Provide the [x, y] coordinate of the cell's center where the given text is located.  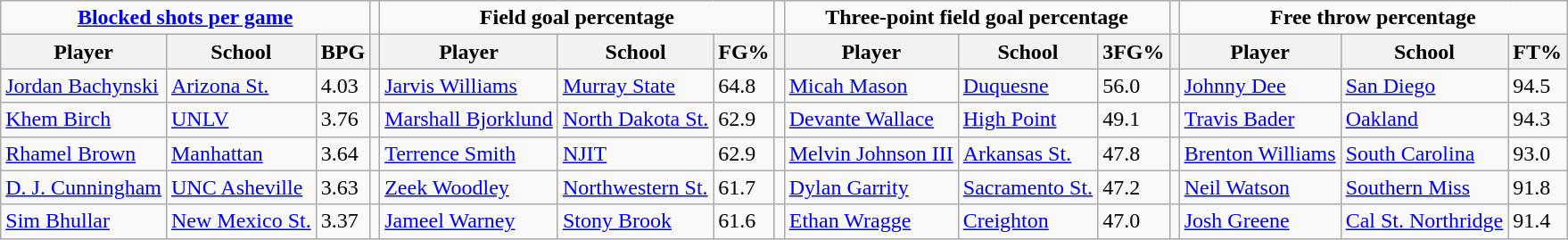
91.8 [1538, 187]
High Point [1027, 120]
Jameel Warney [469, 221]
Field goal percentage [577, 18]
Sim Bhullar [84, 221]
3.63 [342, 187]
Josh Greene [1259, 221]
Jordan Bachynski [84, 86]
3.64 [342, 153]
Terrence Smith [469, 153]
Cal St. Northridge [1424, 221]
64.8 [744, 86]
Arizona St. [241, 86]
D. J. Cunningham [84, 187]
Sacramento St. [1027, 187]
Murray State [635, 86]
BPG [342, 52]
San Diego [1424, 86]
Stony Brook [635, 221]
Micah Mason [871, 86]
94.5 [1538, 86]
Free throw percentage [1373, 18]
UNLV [241, 120]
Duquesne [1027, 86]
FT% [1538, 52]
Ethan Wragge [871, 221]
3.37 [342, 221]
Creighton [1027, 221]
Three-point field goal percentage [977, 18]
91.4 [1538, 221]
NJIT [635, 153]
56.0 [1134, 86]
Jarvis Williams [469, 86]
3.76 [342, 120]
Rhamel Brown [84, 153]
Southern Miss [1424, 187]
47.2 [1134, 187]
Brenton Williams [1259, 153]
Khem Birch [84, 120]
New Mexico St. [241, 221]
Devante Wallace [871, 120]
94.3 [1538, 120]
North Dakota St. [635, 120]
61.7 [744, 187]
47.8 [1134, 153]
47.0 [1134, 221]
Johnny Dee [1259, 86]
FG% [744, 52]
Neil Watson [1259, 187]
Dylan Garrity [871, 187]
Melvin Johnson III [871, 153]
Northwestern St. [635, 187]
Manhattan [241, 153]
3FG% [1134, 52]
Oakland [1424, 120]
49.1 [1134, 120]
South Carolina [1424, 153]
UNC Asheville [241, 187]
93.0 [1538, 153]
4.03 [342, 86]
Blocked shots per game [186, 18]
Zeek Woodley [469, 187]
Travis Bader [1259, 120]
Marshall Bjorklund [469, 120]
61.6 [744, 221]
Arkansas St. [1027, 153]
